Scan for the cell matching the given text and deliver its (X, Y) coordinate at center. 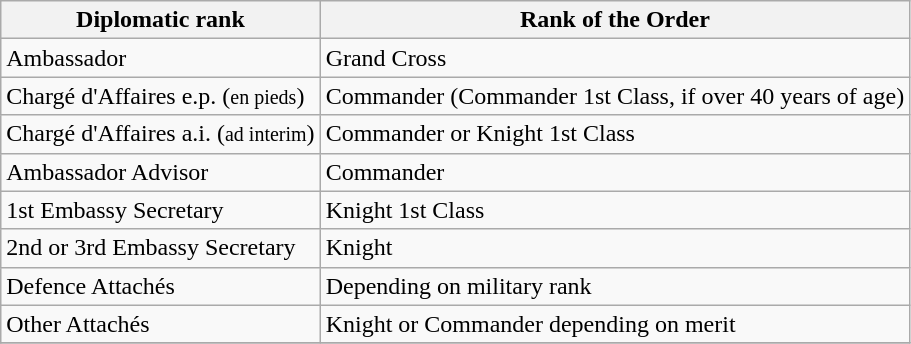
Depending on military rank (615, 286)
Commander (615, 172)
Ambassador (160, 58)
2nd or 3rd Embassy Secretary (160, 248)
Diplomatic rank (160, 20)
Commander (Commander 1st Class, if over 40 years of age) (615, 96)
Knight 1st Class (615, 210)
Chargé d'Affaires e.p. (en pieds) (160, 96)
Commander or Knight 1st Class (615, 134)
Rank of the Order (615, 20)
Other Attachés (160, 324)
Knight or Commander depending on merit (615, 324)
Defence Attachés (160, 286)
Chargé d'Affaires a.i. (ad interim) (160, 134)
1st Embassy Secretary (160, 210)
Ambassador Advisor (160, 172)
Grand Cross (615, 58)
Knight (615, 248)
